Locate the cell with the specified text and output its (X, Y) center coordinate. 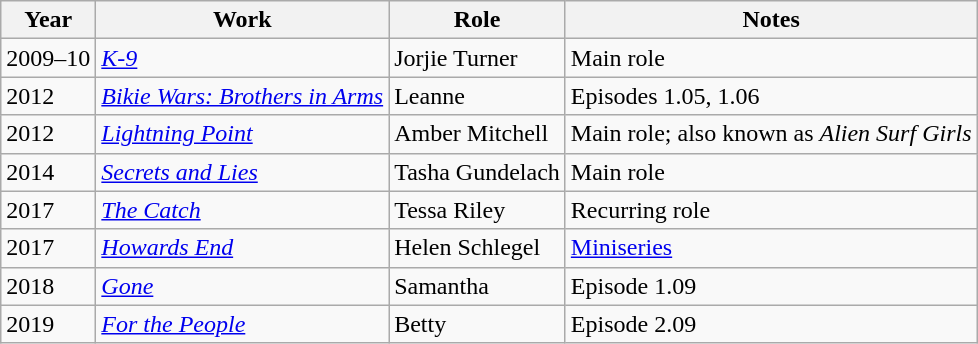
Secrets and Lies (242, 172)
Episode 2.09 (771, 324)
Betty (478, 324)
Main role; also known as Alien Surf Girls (771, 134)
2014 (48, 172)
Episodes 1.05, 1.06 (771, 96)
Jorjie Turner (478, 58)
Lightning Point (242, 134)
Bikie Wars: Brothers in Arms (242, 96)
2019 (48, 324)
Samantha (478, 286)
K-9 (242, 58)
The Catch (242, 210)
Gone (242, 286)
Role (478, 20)
Miniseries (771, 248)
Helen Schlegel (478, 248)
Year (48, 20)
Recurring role (771, 210)
2009–10 (48, 58)
Work (242, 20)
For the People (242, 324)
Tasha Gundelach (478, 172)
Tessa Riley (478, 210)
Amber Mitchell (478, 134)
Episode 1.09 (771, 286)
2018 (48, 286)
Notes (771, 20)
Leanne (478, 96)
Howards End (242, 248)
